Search for the cell housing the specified text and yield its [X, Y] center coordinate. 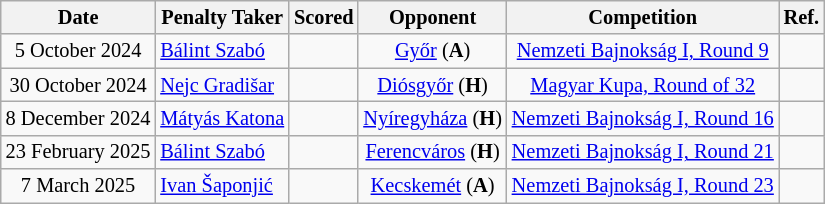
30 October 2024 [78, 85]
Magyar Kupa, Round of 32 [643, 85]
Mátyás Katona [222, 118]
7 March 2025 [78, 186]
Nemzeti Bajnokság I, Round 9 [643, 51]
23 February 2025 [78, 152]
Diósgyőr (H) [432, 85]
Ivan Šaponjić [222, 186]
Penalty Taker [222, 17]
Nejc Gradišar [222, 85]
Date [78, 17]
Nemzeti Bajnokság I, Round 21 [643, 152]
Nemzeti Bajnokság I, Round 23 [643, 186]
8 December 2024 [78, 118]
Scored [324, 17]
Opponent [432, 17]
Ref. [802, 17]
Győr (A) [432, 51]
Competition [643, 17]
Kecskemét (A) [432, 186]
5 October 2024 [78, 51]
Nyíregyháza (H) [432, 118]
Ferencváros (H) [432, 152]
Nemzeti Bajnokság I, Round 16 [643, 118]
